For the text-containing cell, return its midpoint in (X, Y) coordinate format. 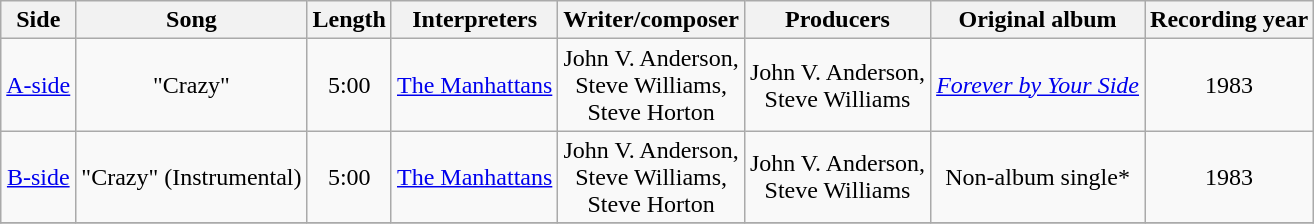
Writer/composer (652, 20)
Recording year (1230, 20)
Producers (837, 20)
Length (349, 20)
Non-album single* (1038, 177)
Song (192, 20)
Forever by Your Side (1038, 85)
Side (38, 20)
"Crazy" (192, 85)
A-side (38, 85)
Original album (1038, 20)
"Crazy" (Instrumental) (192, 177)
B-side (38, 177)
Interpreters (474, 20)
